Output the (X, Y) coordinate of the center of the cell containing the given text.  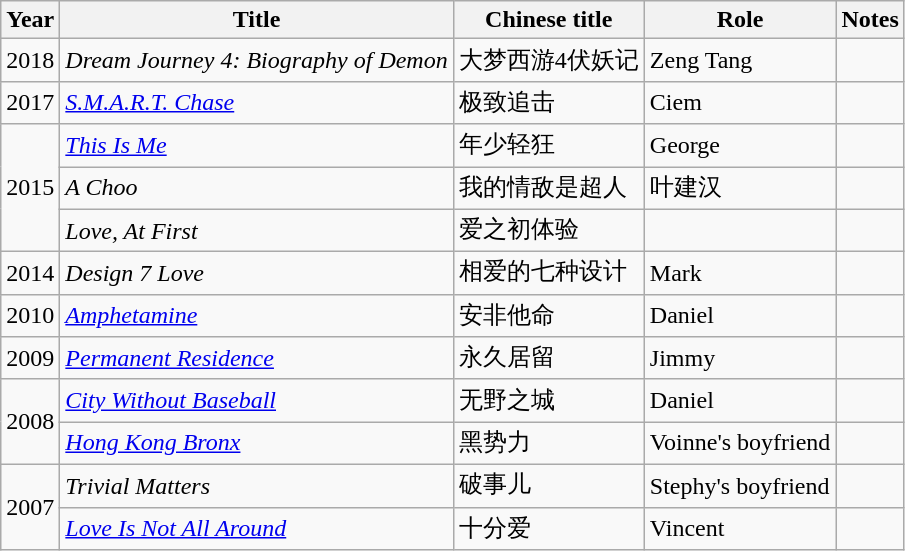
无野之城 (548, 400)
2017 (30, 102)
极致追击 (548, 102)
安非他命 (548, 316)
我的情敌是超人 (548, 188)
Stephy's boyfriend (740, 486)
A Choo (256, 188)
Love, At First (256, 230)
S.M.A.R.T. Chase (256, 102)
2010 (30, 316)
爱之初体验 (548, 230)
相爱的七种设计 (548, 274)
Voinne's boyfriend (740, 444)
Ciem (740, 102)
Mark (740, 274)
Love Is Not All Around (256, 528)
叶建汉 (740, 188)
Trivial Matters (256, 486)
Jimmy (740, 358)
黑势力 (548, 444)
Title (256, 20)
年少轻狂 (548, 146)
Dream Journey 4: Biography of Demon (256, 60)
Chinese title (548, 20)
2007 (30, 506)
2018 (30, 60)
Design 7 Love (256, 274)
永久居留 (548, 358)
Year (30, 20)
大梦西游4伏妖记 (548, 60)
George (740, 146)
Amphetamine (256, 316)
Permanent Residence (256, 358)
City Without Baseball (256, 400)
This Is Me (256, 146)
2009 (30, 358)
破事儿 (548, 486)
十分爱 (548, 528)
2015 (30, 188)
Vincent (740, 528)
Hong Kong Bronx (256, 444)
2008 (30, 422)
Role (740, 20)
2014 (30, 274)
Notes (870, 20)
Zeng Tang (740, 60)
